Scan for the cell matching the given text and deliver its [x, y] coordinate at center. 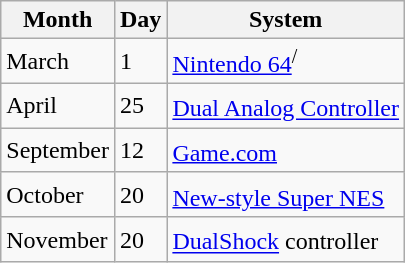
September [58, 150]
Game.com [286, 150]
System [286, 20]
Month [58, 20]
November [58, 240]
Dual Analog Controller [286, 106]
Day [140, 20]
Nintendo 64/ [286, 62]
12 [140, 150]
New-style Super NES [286, 194]
March [58, 62]
25 [140, 106]
DualShock controller [286, 240]
October [58, 194]
April [58, 106]
1 [140, 62]
